Provide the [x, y] coordinate of the cell's center where the given text is located.  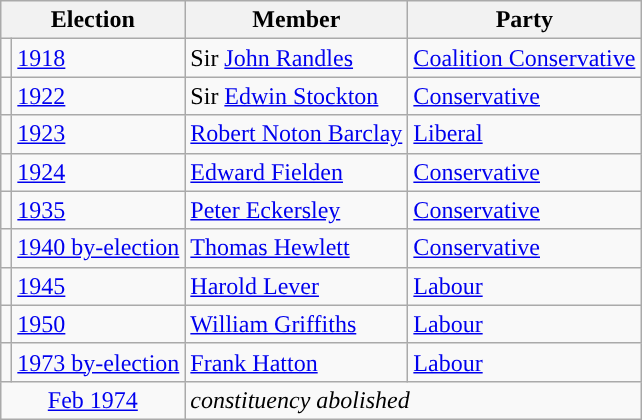
1935 [98, 210]
constituency abolished [413, 400]
1950 [98, 324]
Sir Edwin Stockton [296, 96]
1922 [98, 96]
William Griffiths [296, 324]
Election [93, 20]
Sir John Randles [296, 58]
Feb 1974 [93, 400]
Member [296, 20]
1973 by-election [98, 362]
Thomas Hewlett [296, 248]
Party [524, 20]
Coalition Conservative [524, 58]
Peter Eckersley [296, 210]
Liberal [524, 134]
1918 [98, 58]
Harold Lever [296, 286]
Edward Fielden [296, 172]
Robert Noton Barclay [296, 134]
1945 [98, 286]
1924 [98, 172]
1940 by-election [98, 248]
Frank Hatton [296, 362]
1923 [98, 134]
